Determine the [X, Y] coordinate at the center of the cell enclosing the given text.  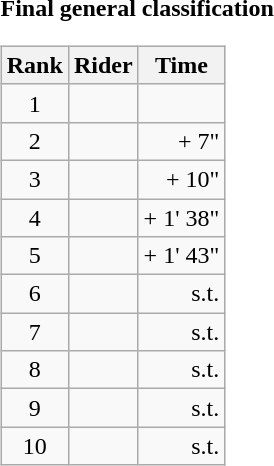
5 [34, 256]
9 [34, 408]
8 [34, 370]
1 [34, 103]
Time [182, 65]
+ 1' 43" [182, 256]
4 [34, 217]
Rider [103, 65]
7 [34, 332]
10 [34, 446]
+ 7" [182, 141]
+ 10" [182, 179]
2 [34, 141]
6 [34, 294]
3 [34, 179]
Rank [34, 65]
+ 1' 38" [182, 217]
